Identify which cell holds the provided text, then report its (X, Y) central coordinate. 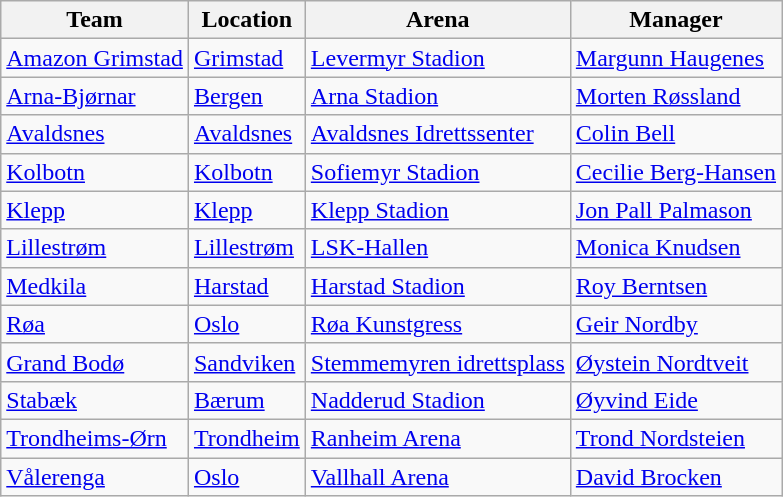
Team (95, 20)
Amazon Grimstad (95, 58)
Vallhall Arena (438, 477)
Øystein Nordtveit (676, 362)
Jon Pall Palmason (676, 210)
Medkila (95, 286)
Øyvind Eide (676, 400)
David Brocken (676, 477)
Trond Nordsteien (676, 438)
Sofiemyr Stadion (438, 172)
Sandviken (246, 362)
Geir Nordby (676, 324)
Avaldsnes Idrettssenter (438, 134)
Location (246, 20)
Røa Kunstgress (438, 324)
Colin Bell (676, 134)
Stemmemyren idrettsplass (438, 362)
Morten Røssland (676, 96)
Klepp Stadion (438, 210)
Stabæk (95, 400)
Bærum (246, 400)
Arna-Bjørnar (95, 96)
Bergen (246, 96)
Monica Knudsen (676, 248)
Cecilie Berg-Hansen (676, 172)
Røa (95, 324)
Vålerenga (95, 477)
Grimstad (246, 58)
Trondheims-Ørn (95, 438)
Margunn Haugenes (676, 58)
Grand Bodø (95, 362)
Arena (438, 20)
Harstad (246, 286)
Trondheim (246, 438)
Manager (676, 20)
Ranheim Arena (438, 438)
Levermyr Stadion (438, 58)
LSK-Hallen (438, 248)
Roy Berntsen (676, 286)
Arna Stadion (438, 96)
Harstad Stadion (438, 286)
Nadderud Stadion (438, 400)
